Return (x, y) of the center of cell containing provided text 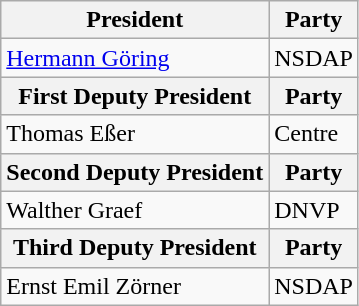
President (135, 20)
Second Deputy President (135, 172)
Hermann Göring (135, 58)
Walther Graef (135, 210)
Third Deputy President (135, 248)
Ernst Emil Zörner (135, 286)
Centre (314, 134)
Thomas Eßer (135, 134)
First Deputy President (135, 96)
DNVP (314, 210)
